Extract the (X, Y) coordinate from the center of the cell holding the provided text.  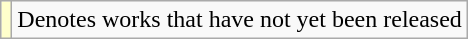
Denotes works that have not yet been released (240, 20)
